Identify which cell holds the provided text, then report its [x, y] central coordinate. 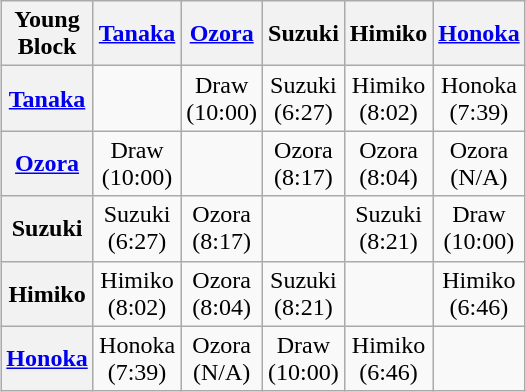
Young Block [47, 34]
